Return the (X, Y) coordinate for the center point of the cell that contains the specified text.  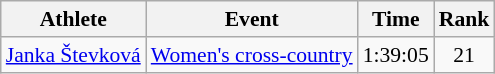
Women's cross-country (252, 55)
Event (252, 19)
1:39:05 (396, 55)
Athlete (74, 19)
Janka Števková (74, 55)
Rank (464, 19)
Time (396, 19)
21 (464, 55)
